Output the [x, y] coordinate of the center of the cell containing the given text.  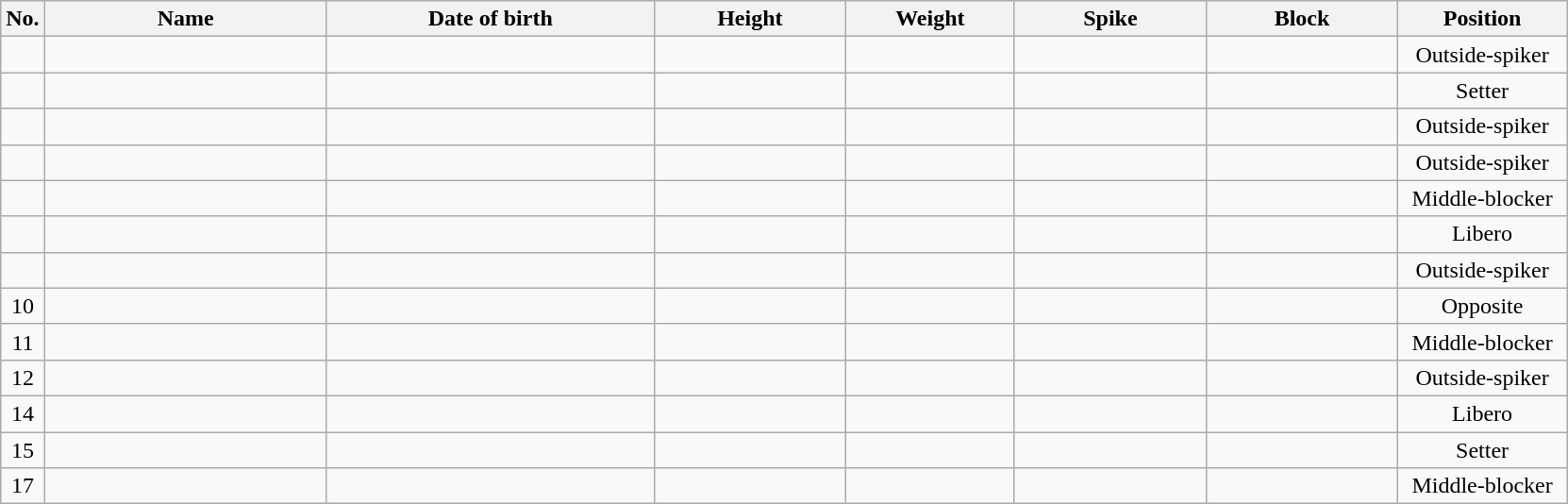
15 [23, 450]
No. [23, 19]
10 [23, 306]
17 [23, 486]
Opposite [1483, 306]
Position [1483, 19]
Height [749, 19]
14 [23, 413]
Block [1302, 19]
Weight [930, 19]
Spike [1109, 19]
Name [185, 19]
12 [23, 378]
11 [23, 342]
Date of birth [491, 19]
